Extract the (x, y) coordinate from the center of the cell holding the provided text.  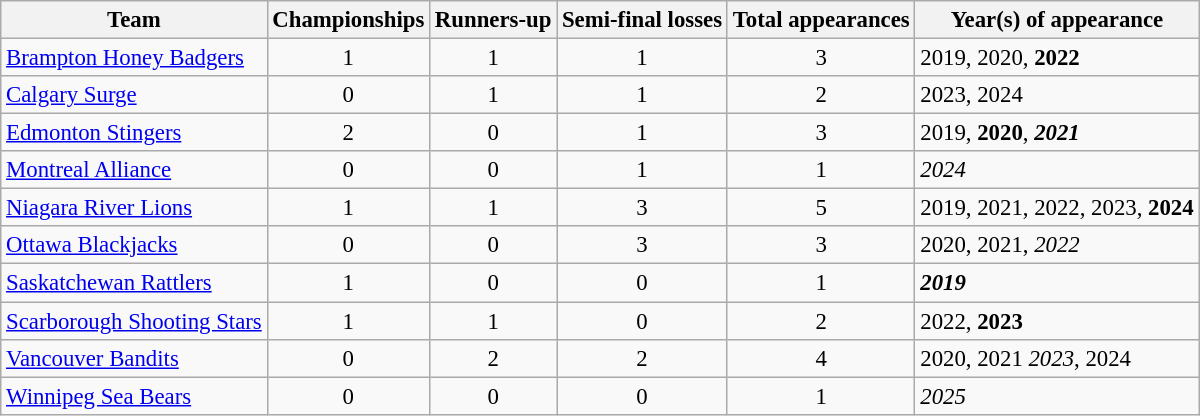
Runners-up (494, 20)
Ottawa Blackjacks (134, 245)
2020, 2021 2023, 2024 (1057, 358)
2025 (1057, 396)
2019, 2020, 2021 (1057, 133)
Semi-final losses (642, 20)
Winnipeg Sea Bears (134, 396)
Niagara River Lions (134, 208)
2019, 2020, 2022 (1057, 58)
5 (821, 208)
2022, 2023 (1057, 321)
4 (821, 358)
Brampton Honey Badgers (134, 58)
2023, 2024 (1057, 95)
2019 (1057, 283)
Edmonton Stingers (134, 133)
Team (134, 20)
2020, 2021, 2022 (1057, 245)
Calgary Surge (134, 95)
2024 (1057, 170)
Championships (348, 20)
Year(s) of appearance (1057, 20)
Total appearances (821, 20)
Vancouver Bandits (134, 358)
Scarborough Shooting Stars (134, 321)
2019, 2021, 2022, 2023, 2024 (1057, 208)
Montreal Alliance (134, 170)
Saskatchewan Rattlers (134, 283)
